For the text-containing cell, return its midpoint in (x, y) coordinate format. 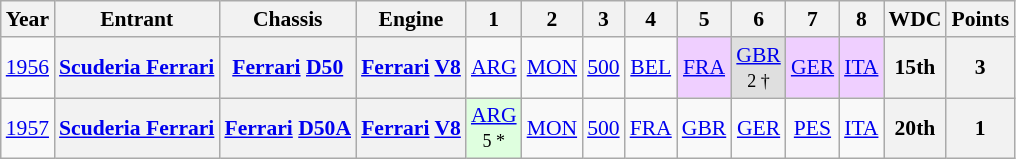
WDC (916, 19)
20th (916, 128)
8 (861, 19)
Ferrari D50 (288, 68)
Ferrari D50A (288, 128)
Entrant (136, 19)
Chassis (288, 19)
6 (758, 19)
Points (980, 19)
1957 (28, 128)
GBR (704, 128)
GBR2 † (758, 68)
7 (812, 19)
PES (812, 128)
ARG5 * (494, 128)
1956 (28, 68)
ARG (494, 68)
5 (704, 19)
BEL (651, 68)
4 (651, 19)
15th (916, 68)
Year (28, 19)
2 (552, 19)
Engine (411, 19)
